Detect which cell encompasses the target text, then output its (X, Y) center coordinate. 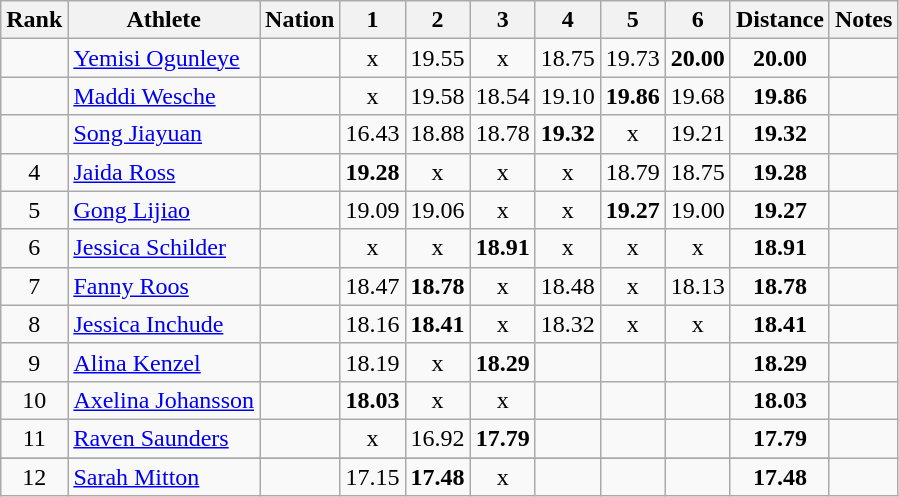
18.19 (372, 362)
19.68 (698, 96)
18.48 (568, 286)
Distance (780, 20)
3 (502, 20)
18.54 (502, 96)
Notes (863, 20)
9 (34, 362)
19.10 (568, 96)
Rank (34, 20)
19.21 (698, 134)
7 (34, 286)
18.79 (632, 172)
19.00 (698, 210)
2 (438, 20)
Nation (300, 20)
19.06 (438, 210)
19.55 (438, 58)
1 (372, 20)
Sarah Mitton (164, 477)
Maddi Wesche (164, 96)
Alina Kenzel (164, 362)
Gong Lijiao (164, 210)
19.73 (632, 58)
18.32 (568, 324)
16.43 (372, 134)
Jessica Inchude (164, 324)
17.15 (372, 477)
8 (34, 324)
Song Jiayuan (164, 134)
16.92 (438, 438)
Jessica Schilder (164, 248)
Fanny Roos (164, 286)
19.09 (372, 210)
Athlete (164, 20)
Raven Saunders (164, 438)
18.16 (372, 324)
18.47 (372, 286)
19.58 (438, 96)
Jaida Ross (164, 172)
Yemisi Ogunleye (164, 58)
18.13 (698, 286)
10 (34, 400)
18.88 (438, 134)
Axelina Johansson (164, 400)
12 (34, 477)
11 (34, 438)
